Output the [X, Y] coordinate of the center of the cell containing the given text.  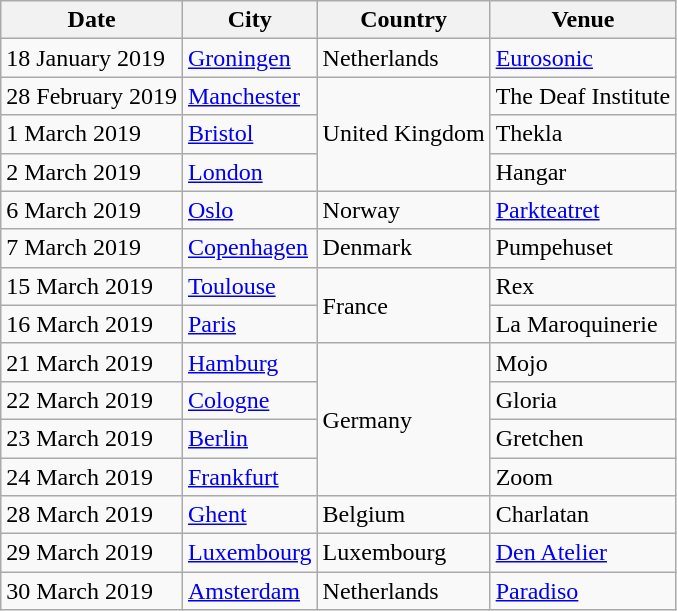
Parkteatret [583, 210]
Bristol [250, 134]
Gloria [583, 400]
Denmark [404, 248]
The Deaf Institute [583, 96]
La Maroquinerie [583, 324]
France [404, 305]
6 March 2019 [92, 210]
23 March 2019 [92, 438]
Eurosonic [583, 58]
Paradiso [583, 591]
21 March 2019 [92, 362]
28 March 2019 [92, 515]
2 March 2019 [92, 172]
Manchester [250, 96]
Den Atelier [583, 553]
Norway [404, 210]
Hamburg [250, 362]
16 March 2019 [92, 324]
15 March 2019 [92, 286]
Rex [583, 286]
Frankfurt [250, 477]
Cologne [250, 400]
Date [92, 20]
18 January 2019 [92, 58]
Hangar [583, 172]
7 March 2019 [92, 248]
1 March 2019 [92, 134]
Copenhagen [250, 248]
Mojo [583, 362]
24 March 2019 [92, 477]
United Kingdom [404, 134]
Berlin [250, 438]
Belgium [404, 515]
London [250, 172]
Zoom [583, 477]
Groningen [250, 58]
Venue [583, 20]
Germany [404, 419]
22 March 2019 [92, 400]
Country [404, 20]
Charlatan [583, 515]
Thekla [583, 134]
Toulouse [250, 286]
Ghent [250, 515]
29 March 2019 [92, 553]
Amsterdam [250, 591]
City [250, 20]
28 February 2019 [92, 96]
Gretchen [583, 438]
Pumpehuset [583, 248]
30 March 2019 [92, 591]
Paris [250, 324]
Oslo [250, 210]
